Output the (X, Y) coordinate of the center of the cell containing the given text.  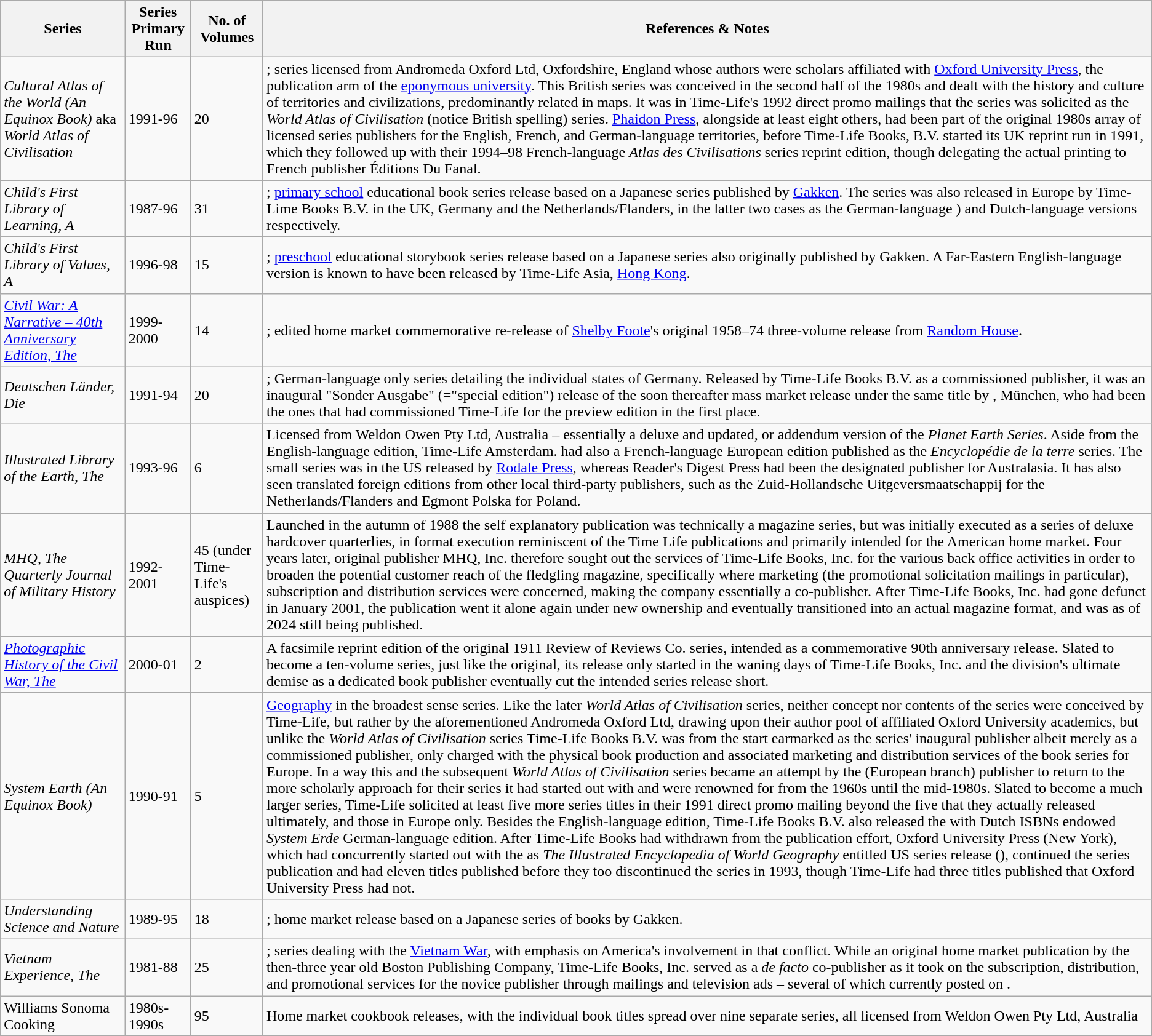
Williams Sonoma Cooking (63, 1015)
; home market release based on a Japanese series of books by Gakken. (707, 919)
5 (226, 796)
1992-2001 (158, 575)
95 (226, 1015)
1980s-1990s (158, 1015)
Series Primary Run (158, 29)
15 (226, 265)
45 (under Time-Life's auspices) (226, 575)
2 (226, 664)
2000-01 (158, 664)
18 (226, 919)
Deutschen Länder, Die (63, 395)
Photographic History of the Civil War, The (63, 664)
Civil War: A Narrative – 40th Anniversary Edition, The (63, 330)
No. of Volumes (226, 29)
Child's First Library of Values, A (63, 265)
1990-91 (158, 796)
Cultural Atlas of the World (An Equinox Book) aka World Atlas of Civilisation (63, 119)
1989-95 (158, 919)
System Earth (An Equinox Book) (63, 796)
1991-94 (158, 395)
Home market cookbook releases, with the individual book titles spread over nine separate series, all licensed from Weldon Owen Pty Ltd, Australia (707, 1015)
6 (226, 468)
Vietnam Experience, The (63, 967)
Child's First Library of Learning, A (63, 209)
1996-98 (158, 265)
14 (226, 330)
1991-96 (158, 119)
25 (226, 967)
1993-96 (158, 468)
31 (226, 209)
1987-96 (158, 209)
1999-2000 (158, 330)
References & Notes (707, 29)
; edited home market commemorative re-release of Shelby Foote's original 1958–74 three-volume release from Random House. (707, 330)
Understanding Science and Nature (63, 919)
Series (63, 29)
MHQ, The Quarterly Journal of Military History (63, 575)
Illustrated Library of the Earth, The (63, 468)
1981-88 (158, 967)
